Locate the cell with the specified text and output its [X, Y] center coordinate. 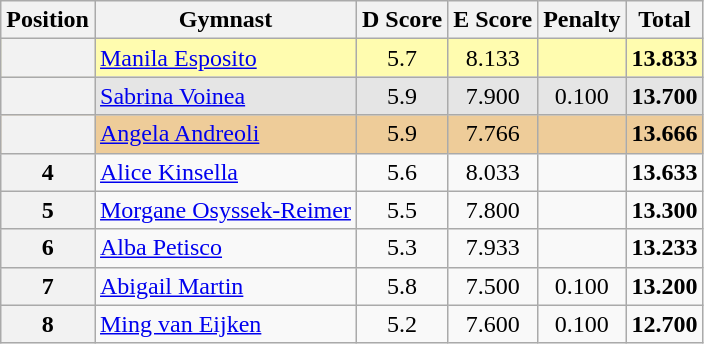
Position [48, 20]
13.700 [664, 96]
13.300 [664, 210]
7.600 [493, 324]
5.6 [402, 172]
5.5 [402, 210]
5.8 [402, 286]
Abigail Martin [225, 286]
6 [48, 248]
Morgane Osyssek-Reimer [225, 210]
7.800 [493, 210]
8.133 [493, 58]
8 [48, 324]
Ming van Eijken [225, 324]
Penalty [582, 20]
5.3 [402, 248]
E Score [493, 20]
Manila Esposito [225, 58]
Alice Kinsella [225, 172]
8.033 [493, 172]
7.900 [493, 96]
13.200 [664, 286]
5 [48, 210]
4 [48, 172]
Sabrina Voinea [225, 96]
13.233 [664, 248]
7.933 [493, 248]
Angela Andreoli [225, 134]
D Score [402, 20]
13.633 [664, 172]
Gymnast [225, 20]
13.833 [664, 58]
5.7 [402, 58]
7.766 [493, 134]
Total [664, 20]
12.700 [664, 324]
13.666 [664, 134]
7 [48, 286]
7.500 [493, 286]
Alba Petisco [225, 248]
5.2 [402, 324]
